Find where the given text appears and provide that cell's center as [X, Y] coordinate. 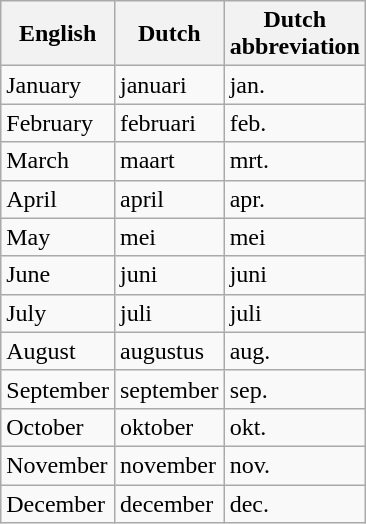
October [58, 427]
June [58, 275]
augustus [169, 351]
jan. [294, 85]
december [169, 503]
februari [169, 123]
dec. [294, 503]
oktober [169, 427]
aug. [294, 351]
May [58, 237]
April [58, 199]
mrt. [294, 161]
July [58, 313]
okt. [294, 427]
Dutch [169, 34]
september [169, 389]
nov. [294, 465]
sep. [294, 389]
February [58, 123]
December [58, 503]
apr. [294, 199]
maart [169, 161]
August [58, 351]
april [169, 199]
English [58, 34]
november [169, 465]
January [58, 85]
September [58, 389]
januari [169, 85]
feb. [294, 123]
November [58, 465]
Dutchabbreviation [294, 34]
March [58, 161]
